Detect which cell encompasses the target text, then output its [x, y] center coordinate. 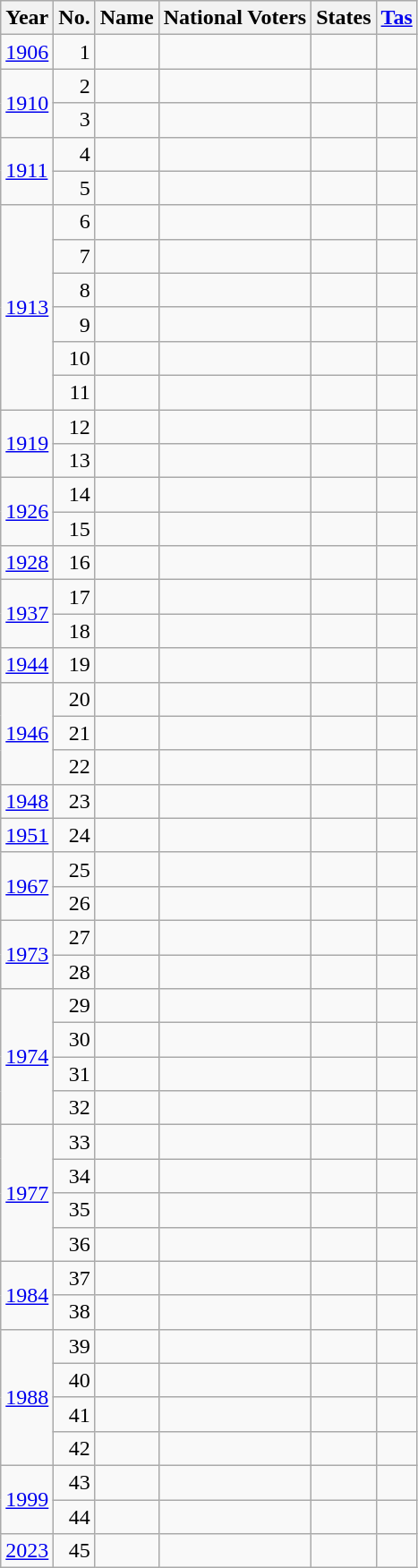
Name [127, 18]
1973 [27, 954]
21 [74, 733]
1937 [27, 614]
26 [74, 903]
1911 [27, 171]
1944 [27, 665]
1984 [27, 1295]
24 [74, 835]
34 [74, 1176]
1946 [27, 733]
4 [74, 154]
Tas [397, 18]
3 [74, 120]
1967 [27, 886]
1 [74, 52]
18 [74, 631]
29 [74, 1006]
40 [74, 1380]
22 [74, 767]
1913 [27, 307]
1926 [27, 512]
30 [74, 1040]
39 [74, 1346]
36 [74, 1244]
1951 [27, 835]
25 [74, 869]
5 [74, 188]
17 [74, 597]
9 [74, 324]
37 [74, 1278]
14 [74, 495]
44 [74, 1517]
2 [74, 86]
19 [74, 665]
33 [74, 1142]
45 [74, 1551]
States [344, 18]
National Voters [235, 18]
32 [74, 1108]
41 [74, 1414]
1988 [27, 1397]
42 [74, 1448]
6 [74, 222]
1974 [27, 1057]
35 [74, 1210]
11 [74, 392]
27 [74, 937]
1919 [27, 444]
1999 [27, 1499]
1910 [27, 103]
16 [74, 563]
Year [27, 18]
13 [74, 461]
8 [74, 290]
No. [74, 18]
1948 [27, 801]
38 [74, 1312]
23 [74, 801]
15 [74, 529]
43 [74, 1482]
1977 [27, 1193]
2023 [27, 1551]
7 [74, 256]
12 [74, 427]
28 [74, 971]
10 [74, 358]
20 [74, 699]
1928 [27, 563]
31 [74, 1074]
1906 [27, 52]
